Detect which cell encompasses the target text, then output its (X, Y) center coordinate. 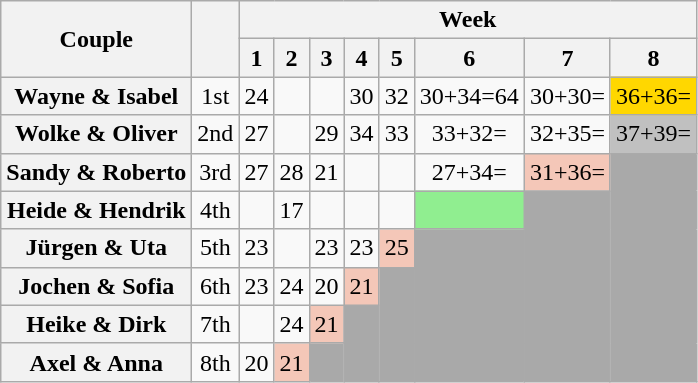
36+36= (653, 96)
Axel & Anna (96, 362)
1st (216, 96)
30 (362, 96)
3rd (216, 172)
25 (396, 248)
27+34= (469, 172)
8 (653, 58)
32+35= (567, 134)
Wayne & Isabel (96, 96)
31+36= (567, 172)
8th (216, 362)
17 (292, 210)
4 (362, 58)
7th (216, 324)
30+34=64 (469, 96)
Jürgen & Uta (96, 248)
29 (326, 134)
2 (292, 58)
33+32= (469, 134)
6th (216, 286)
30+30= (567, 96)
Week (468, 20)
32 (396, 96)
Jochen & Sofia (96, 286)
34 (362, 134)
4th (216, 210)
Heike & Dirk (96, 324)
Sandy & Roberto (96, 172)
28 (292, 172)
1 (256, 58)
7 (567, 58)
33 (396, 134)
2nd (216, 134)
5th (216, 248)
6 (469, 58)
5 (396, 58)
37+39= (653, 134)
Wolke & Oliver (96, 134)
3 (326, 58)
Heide & Hendrik (96, 210)
Couple (96, 39)
